Extract the (x, y) coordinate from the center of the cell holding the provided text.  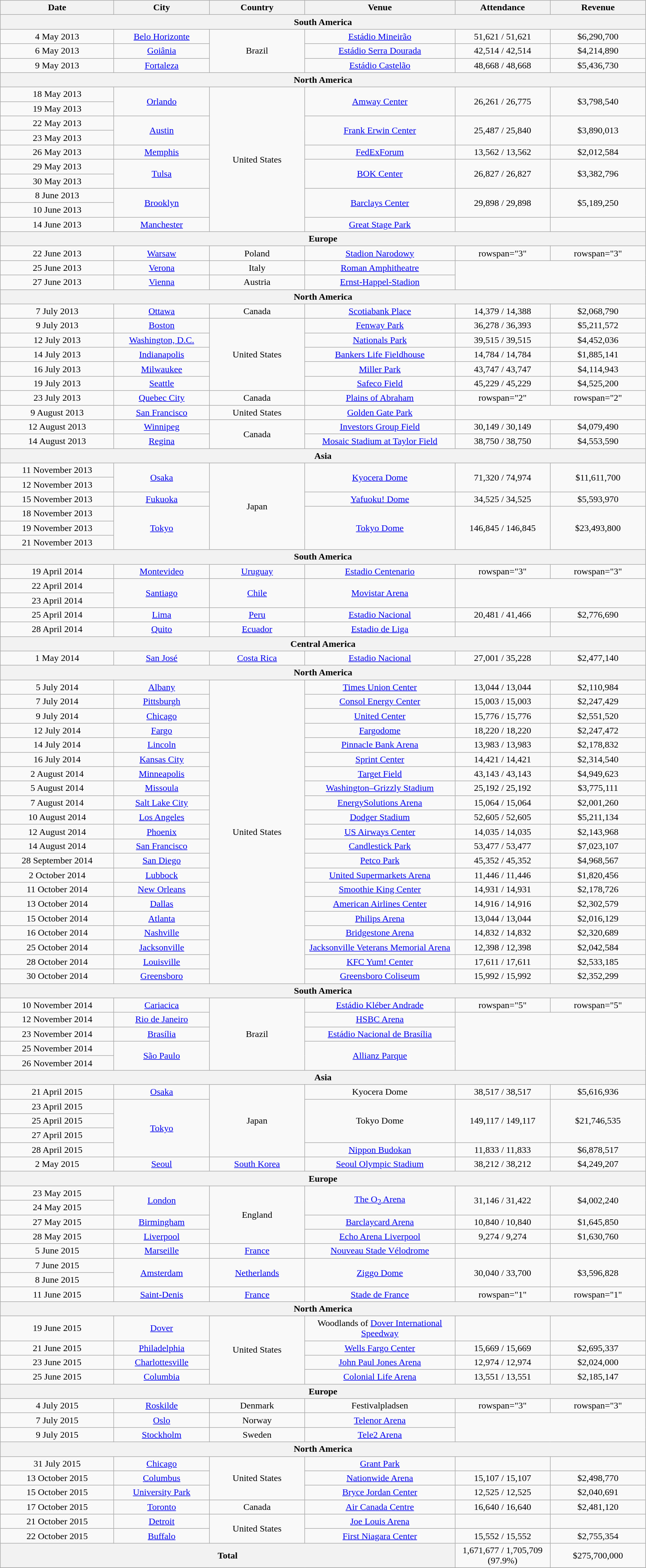
Austin (162, 130)
$4,553,590 (598, 441)
$2,042,584 (598, 947)
$2,185,147 (598, 1377)
Ottawa (162, 311)
11 November 2013 (57, 470)
Roman Amphitheatre (380, 268)
26,827 / 26,827 (502, 174)
Marseille (162, 1251)
Fenway Park (380, 326)
Fargodome (380, 730)
Norway (257, 1420)
$2,247,472 (598, 730)
25 November 2014 (57, 1048)
$2,068,790 (598, 311)
Seoul (162, 1164)
$1,645,850 (598, 1222)
Chile (257, 593)
Winnipeg (162, 427)
12,974 / 12,974 (502, 1363)
28 April 2015 (57, 1150)
$2,481,120 (598, 1507)
Amsterdam (162, 1272)
$5,189,250 (598, 203)
$7,023,107 (598, 846)
Date (57, 8)
28 October 2014 (57, 962)
$2,314,540 (598, 759)
4 May 2013 (57, 36)
Estádio Castelão (380, 65)
Target Field (380, 774)
Revenue (598, 8)
Stadion Narodowy (380, 253)
Peru (257, 615)
Bridgestone Arena (380, 933)
Greensboro Coliseum (380, 976)
Quito (162, 629)
Memphis (162, 152)
25 October 2014 (57, 947)
38,750 / 38,750 (502, 441)
9,274 / 9,274 (502, 1236)
Scotiabank Place (380, 311)
Estadio Centenario (380, 571)
Jacksonville Veterans Memorial Arena (380, 947)
12 July 2014 (57, 730)
Dover (162, 1328)
13 October 2014 (57, 904)
$23,493,800 (598, 528)
Cariacica (162, 1005)
Jacksonville (162, 947)
Liverpool (162, 1236)
$2,695,337 (598, 1348)
29,898 / 29,898 (502, 203)
23 May 2015 (57, 1193)
22 May 2013 (57, 123)
$2,776,690 (598, 615)
Bryce Jordan Center (380, 1492)
Plains of Abraham (380, 398)
Barclays Center (380, 203)
Boston (162, 326)
7 July 2014 (57, 702)
$3,775,111 (598, 788)
16 October 2014 (57, 933)
$2,755,354 (598, 1536)
Nationals Park (380, 340)
7 July 2015 (57, 1420)
Greensboro (162, 976)
US Airways Center (380, 831)
14 June 2013 (57, 224)
Sprint Center (380, 759)
Pittsburgh (162, 702)
45,352 / 45,352 (502, 860)
Oslo (162, 1420)
Minneapolis (162, 774)
9 July 2015 (57, 1435)
San José (162, 658)
22 June 2013 (57, 253)
11,833 / 11,833 (502, 1150)
23 April 2015 (57, 1106)
Attendance (502, 8)
$4,079,490 (598, 427)
$2,012,584 (598, 152)
Washington–Grizzly Stadium (380, 788)
$2,178,726 (598, 890)
Ziggo Dome (380, 1272)
Colonial Life Arena (380, 1377)
New Orleans (162, 890)
$5,211,134 (598, 817)
23 July 2013 (57, 398)
Warsaw (162, 253)
30 May 2013 (57, 181)
$2,143,968 (598, 831)
Charlottesville (162, 1363)
Golden Gate Park (380, 412)
15,064 / 15,064 (502, 803)
Washington, D.C. (162, 340)
12 August 2013 (57, 427)
25 June 2013 (57, 268)
10 August 2014 (57, 817)
Movistar Arena (380, 593)
$4,525,200 (598, 383)
14 July 2013 (57, 354)
15,003 / 15,003 (502, 702)
19 July 2013 (57, 383)
149,117 / 149,117 (502, 1121)
Uruguay (257, 571)
$2,040,691 (598, 1492)
Brasília (162, 1034)
21 November 2013 (57, 542)
15,776 / 15,776 (502, 716)
Estádio Mineirão (380, 36)
19 May 2013 (57, 109)
San Diego (162, 860)
$1,630,760 (598, 1236)
25,192 / 25,192 (502, 788)
34,525 / 34,525 (502, 499)
$2,551,520 (598, 716)
United Center (380, 716)
Festivalpladsen (380, 1406)
11 October 2014 (57, 890)
Nouveau Stade Vélodrome (380, 1251)
Country (257, 8)
Allianz Parque (380, 1056)
Tele2 Arena (380, 1435)
Total (228, 1555)
11,446 / 11,446 (502, 875)
13,983 / 13,983 (502, 745)
14,784 / 14,784 (502, 354)
13,562 / 13,562 (502, 152)
26 May 2013 (57, 152)
12,525 / 12,525 (502, 1492)
Italy (257, 268)
15 October 2015 (57, 1492)
36,278 / 36,393 (502, 326)
14,035 / 14,035 (502, 831)
7 July 2013 (57, 311)
São Paulo (162, 1056)
Columbus (162, 1478)
23 November 2014 (57, 1034)
Montevideo (162, 571)
$3,596,828 (598, 1272)
Times Union Center (380, 687)
Nationwide Arena (380, 1478)
Petco Park (380, 860)
146,845 / 146,845 (502, 528)
Air Canada Centre (380, 1507)
Nippon Budokan (380, 1150)
Philadelphia (162, 1348)
$2,320,689 (598, 933)
15,992 / 15,992 (502, 976)
14,916 / 14,916 (502, 904)
Central America (323, 644)
United Supermarkets Arena (380, 875)
EnergySolutions Arena (380, 803)
Poland (257, 253)
11 June 2015 (57, 1294)
Manchester (162, 224)
$5,436,730 (598, 65)
14 July 2014 (57, 745)
26,261 / 26,775 (502, 101)
Consol Energy Center (380, 702)
Lincoln (162, 745)
Milwaukee (162, 369)
14 August 2014 (57, 846)
14,379 / 14,388 (502, 311)
Buffalo (162, 1536)
Grant Park (380, 1464)
29 May 2013 (57, 166)
Belo Horizonte (162, 36)
Smoothie King Center (380, 890)
Detroit (162, 1521)
17,611 / 17,611 (502, 962)
Estádio Serra Dourada (380, 51)
12 July 2013 (57, 340)
12 November 2013 (57, 485)
$2,352,299 (598, 976)
31 July 2015 (57, 1464)
Austria (257, 282)
Albany (162, 687)
7 August 2014 (57, 803)
43,143 / 43,143 (502, 774)
5 August 2014 (57, 788)
Dallas (162, 904)
$4,214,890 (598, 51)
10,840 / 10,840 (502, 1222)
$2,024,000 (598, 1363)
1 May 2014 (57, 658)
Fukuoka (162, 499)
Joe Louis Arena (380, 1521)
Great Stage Park (380, 224)
12,398 / 12,398 (502, 947)
6 May 2013 (57, 51)
Lubbock (162, 875)
22 April 2014 (57, 586)
First Niagara Center (380, 1536)
23 June 2015 (57, 1363)
$2,001,260 (598, 803)
9 July 2013 (57, 326)
Ernst-Happel-Stadion (380, 282)
Amway Center (380, 101)
2 May 2015 (57, 1164)
Orlando (162, 101)
American Airlines Center (380, 904)
24 May 2015 (57, 1208)
27,001 / 35,228 (502, 658)
Quebec City (162, 398)
Saint-Denis (162, 1294)
13 October 2015 (57, 1478)
Candlestick Park (380, 846)
18 November 2013 (57, 514)
$4,249,207 (598, 1164)
Fortaleza (162, 65)
$2,110,984 (598, 687)
Santiago (162, 593)
8 June 2015 (57, 1280)
Costa Rica (257, 658)
City (162, 8)
$6,878,517 (598, 1150)
Regina (162, 441)
15,669 / 15,669 (502, 1348)
Tulsa (162, 174)
22 October 2015 (57, 1536)
Indianapolis (162, 354)
12 August 2014 (57, 831)
Kansas City (162, 759)
$1,885,141 (598, 354)
8 June 2013 (57, 196)
38,212 / 38,212 (502, 1164)
Goiânia (162, 51)
15,552 / 15,552 (502, 1536)
15 November 2013 (57, 499)
Lima (162, 615)
University Park (162, 1492)
25,487 / 25,840 (502, 130)
Los Angeles (162, 817)
31,146 / 31,422 (502, 1200)
13,551 / 13,551 (502, 1377)
16,640 / 16,640 (502, 1507)
Vienna (162, 282)
$4,114,943 (598, 369)
28 September 2014 (57, 860)
14,832 / 14,832 (502, 933)
45,229 / 45,229 (502, 383)
Denmark (257, 1406)
KFC Yum! Center (380, 962)
Barclaycard Arena (380, 1222)
$3,382,796 (598, 174)
Sweden (257, 1435)
19 November 2013 (57, 528)
Bankers Life Fieldhouse (380, 354)
$2,178,832 (598, 745)
Wells Fargo Center (380, 1348)
Philips Arena (380, 918)
53,477 / 53,477 (502, 846)
Netherlands (257, 1272)
South Korea (257, 1164)
$3,798,540 (598, 101)
27 June 2013 (57, 282)
18 May 2013 (57, 94)
16 July 2013 (57, 369)
$4,452,036 (598, 340)
21 October 2015 (57, 1521)
10 June 2013 (57, 210)
Stade de France (380, 1294)
Salt Lake City (162, 803)
20,481 / 41,466 (502, 615)
Pinnacle Bank Arena (380, 745)
$5,616,936 (598, 1092)
4 July 2015 (57, 1406)
Seoul Olympic Stadium (380, 1164)
$2,016,129 (598, 918)
43,747 / 43,747 (502, 369)
Birmingham (162, 1222)
Ecuador (257, 629)
7 June 2015 (57, 1265)
18,220 / 18,220 (502, 730)
England (257, 1215)
30,149 / 30,149 (502, 427)
Nashville (162, 933)
Safeco Field (380, 383)
Seattle (162, 383)
The O2 Arena (380, 1200)
Roskilde (162, 1406)
71,320 / 74,974 (502, 477)
25 April 2015 (57, 1121)
16 July 2014 (57, 759)
21 April 2015 (57, 1092)
23 April 2014 (57, 600)
19 April 2014 (57, 571)
London (162, 1200)
25 June 2015 (57, 1377)
2 October 2014 (57, 875)
14 August 2013 (57, 441)
$2,498,770 (598, 1478)
HSBC Arena (380, 1020)
27 April 2015 (57, 1135)
10 November 2014 (57, 1005)
17 October 2015 (57, 1507)
$6,290,700 (598, 36)
Verona (162, 268)
$21,746,535 (598, 1121)
14,421 / 14,421 (502, 759)
Estádio Nacional de Brasília (380, 1034)
$2,247,429 (598, 702)
Venue (380, 8)
$5,593,970 (598, 499)
$3,890,013 (598, 130)
$1,820,456 (598, 875)
42,514 / 42,514 (502, 51)
FedExForum (380, 152)
25 April 2014 (57, 615)
12 November 2014 (57, 1020)
23 May 2013 (57, 138)
48,668 / 48,668 (502, 65)
38,517 / 38,517 (502, 1092)
Dodger Stadium (380, 817)
9 May 2013 (57, 65)
9 July 2014 (57, 716)
15,107 / 15,107 (502, 1478)
Atlanta (162, 918)
52,605 / 52,605 (502, 817)
Columbia (162, 1377)
Woodlands of Dover International Speedway (380, 1328)
19 June 2015 (57, 1328)
Estadio de Liga (380, 629)
Telenor Arena (380, 1420)
Louisville (162, 962)
28 April 2014 (57, 629)
$4,968,567 (598, 860)
Fargo (162, 730)
John Paul Jones Arena (380, 1363)
9 August 2013 (57, 412)
2 August 2014 (57, 774)
Echo Arena Liverpool (380, 1236)
15 October 2014 (57, 918)
28 May 2015 (57, 1236)
Toronto (162, 1507)
27 May 2015 (57, 1222)
$2,477,140 (598, 658)
$4,949,623 (598, 774)
30 October 2014 (57, 976)
Missoula (162, 788)
51,621 / 51,621 (502, 36)
30,040 / 33,700 (502, 1272)
$2,302,579 (598, 904)
$11,611,700 (598, 477)
Investors Group Field (380, 427)
26 November 2014 (57, 1063)
$275,700,000 (598, 1555)
$5,211,572 (598, 326)
Brooklyn (162, 203)
14,931 / 14,931 (502, 890)
$4,002,240 (598, 1200)
21 June 2015 (57, 1348)
Stockholm (162, 1435)
Rio de Janeiro (162, 1020)
39,515 / 39,515 (502, 340)
Phoenix (162, 831)
BOK Center (380, 174)
Frank Erwin Center (380, 130)
Miller Park (380, 369)
Estádio Kléber Andrade (380, 1005)
Yafuoku! Dome (380, 499)
$2,533,185 (598, 962)
Mosaic Stadium at Taylor Field (380, 441)
5 July 2014 (57, 687)
5 June 2015 (57, 1251)
1,671,677 / 1,705,709 (97.9%) (502, 1555)
